Extract the (x, y) coordinate from the center of the cell holding the provided text.  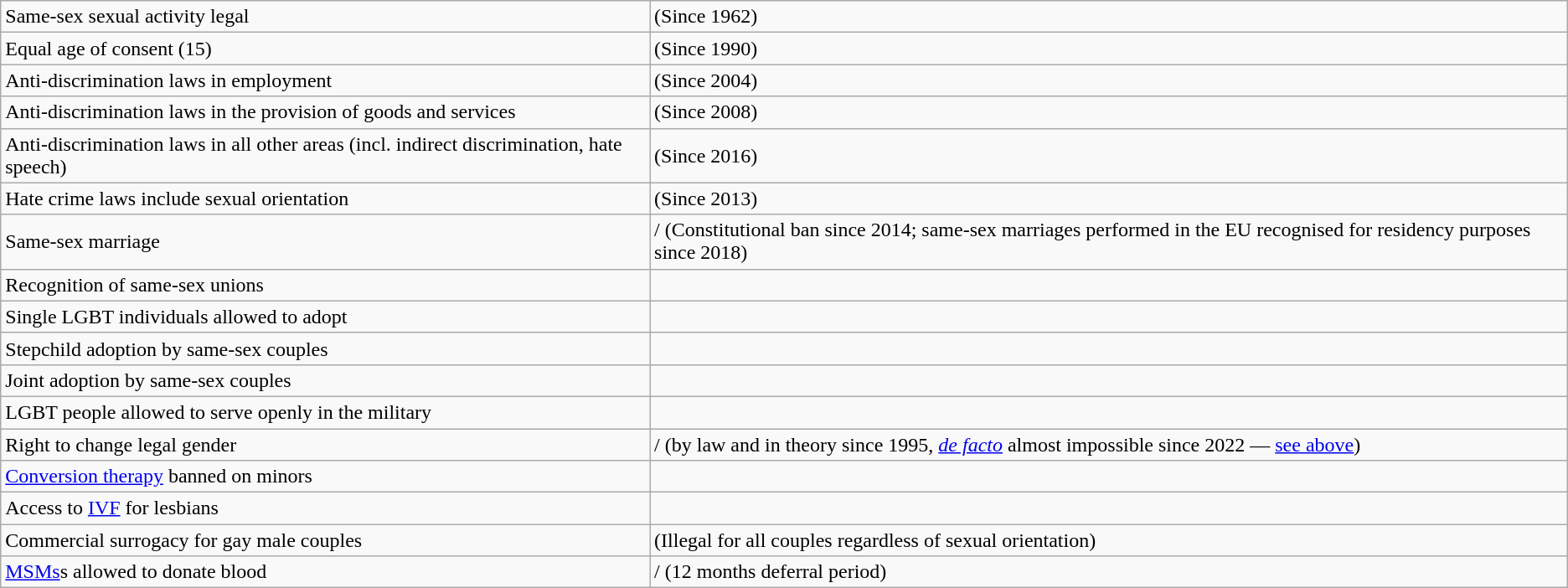
Anti-discrimination laws in all other areas (incl. indirect discrimination, hate speech) (325, 156)
/ (by law and in theory since 1995, de facto almost impossible since 2022 — see above) (1109, 445)
(Since 1962) (1109, 17)
MSMss allowed to donate blood (325, 572)
Anti-discrimination laws in employment (325, 80)
(Since 2004) (1109, 80)
(Since 2008) (1109, 112)
Same-sex marriage (325, 241)
Commercial surrogacy for gay male couples (325, 540)
Access to IVF for lesbians (325, 508)
Equal age of consent (15) (325, 49)
Right to change legal gender (325, 445)
(Since 1990) (1109, 49)
(Illegal for all couples regardless of sexual orientation) (1109, 540)
/ (12 months deferral period) (1109, 572)
(Since 2013) (1109, 199)
Conversion therapy banned on minors (325, 477)
Joint adoption by same-sex couples (325, 380)
Single LGBT individuals allowed to adopt (325, 317)
LGBT people allowed to serve openly in the military (325, 412)
Hate crime laws include sexual orientation (325, 199)
Anti-discrimination laws in the provision of goods and services (325, 112)
Same-sex sexual activity legal (325, 17)
Stepchild adoption by same-sex couples (325, 348)
/ (Constitutional ban since 2014; same-sex marriages performed in the EU recognised for residency purposes since 2018) (1109, 241)
Recognition of same-sex unions (325, 285)
(Since 2016) (1109, 156)
